Output the [x, y] coordinate of the center of the cell containing the given text.  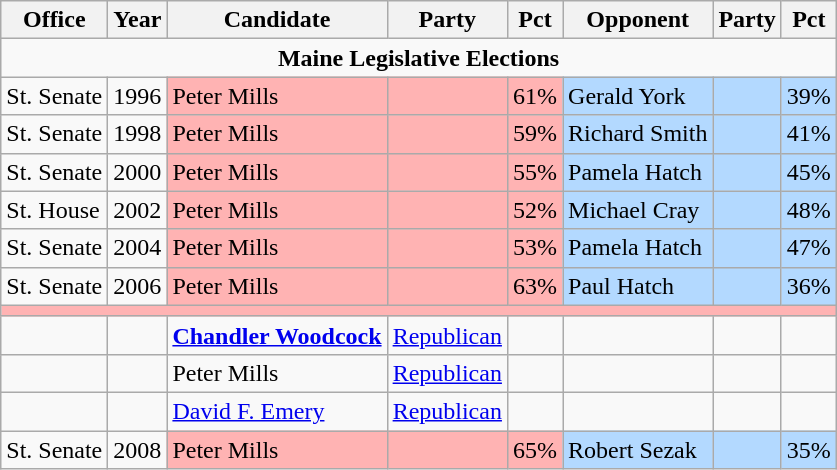
2000 [138, 172]
Opponent [638, 20]
2004 [138, 248]
48% [808, 210]
1998 [138, 134]
St. House [54, 210]
53% [534, 248]
36% [808, 286]
52% [534, 210]
David F. Emery [277, 411]
Maine Legislative Elections [419, 58]
61% [534, 96]
Chandler Woodcock [277, 335]
35% [808, 449]
2006 [138, 286]
47% [808, 248]
2002 [138, 210]
Richard Smith [638, 134]
2008 [138, 449]
Year [138, 20]
41% [808, 134]
45% [808, 172]
Michael Cray [638, 210]
55% [534, 172]
Paul Hatch [638, 286]
59% [534, 134]
1996 [138, 96]
Candidate [277, 20]
Gerald York [638, 96]
39% [808, 96]
Office [54, 20]
Robert Sezak [638, 449]
65% [534, 449]
63% [534, 286]
